Extract the (X, Y) coordinate from the center of the cell holding the provided text.  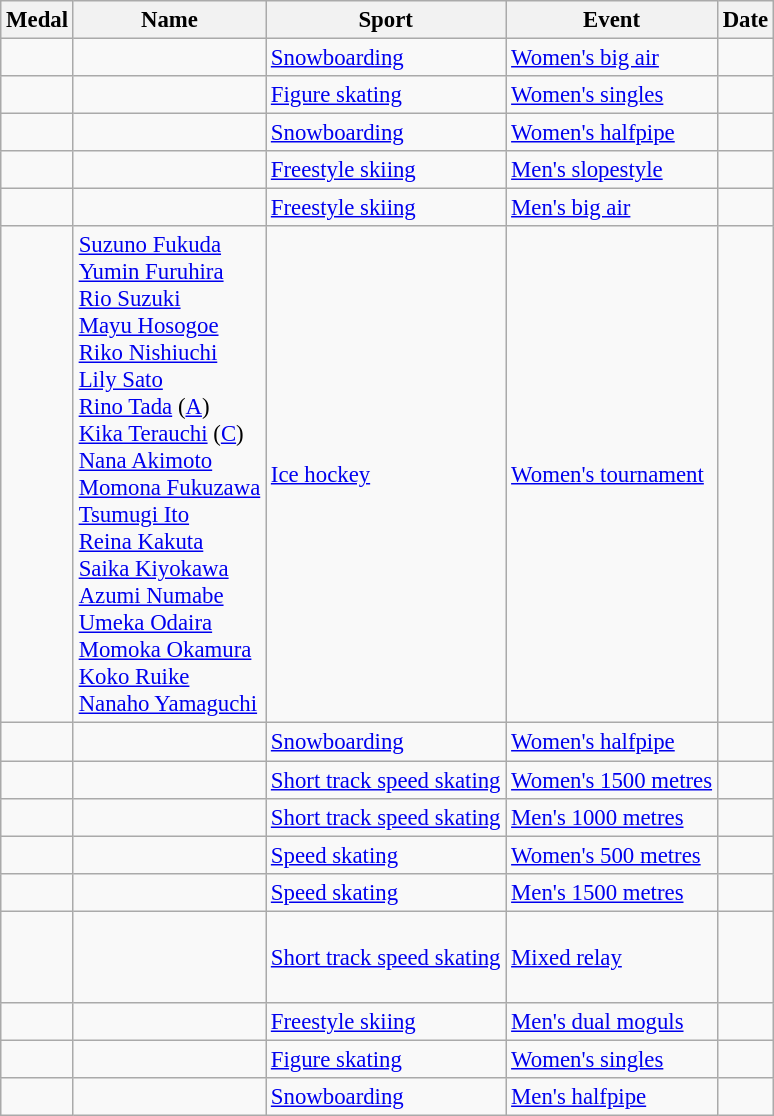
Men's big air (612, 208)
Women's 1500 metres (612, 780)
Women's 500 metres (612, 855)
Mixed relay (612, 957)
Men's 1000 metres (612, 817)
Men's slopestyle (612, 170)
Men's halfpipe (612, 1097)
Women's tournament (612, 474)
Sport (386, 20)
Men's 1500 metres (612, 892)
Date (745, 20)
Event (612, 20)
Medal (38, 20)
Women's big air (612, 58)
Men's dual moguls (612, 1022)
Name (169, 20)
Ice hockey (386, 474)
